Search for the cell housing the specified text and yield its (X, Y) center coordinate. 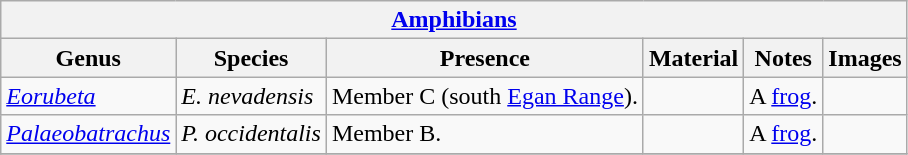
Species (252, 58)
E. nevadensis (252, 96)
Material (693, 58)
Presence (484, 58)
P. occidentalis (252, 134)
Palaeobatrachus (88, 134)
Member C (south Egan Range). (484, 96)
Notes (784, 58)
Eorubeta (88, 96)
Amphibians (454, 20)
Genus (88, 58)
Member B. (484, 134)
Images (865, 58)
